Determine the (x, y) coordinate at the center of the cell enclosing the given text.  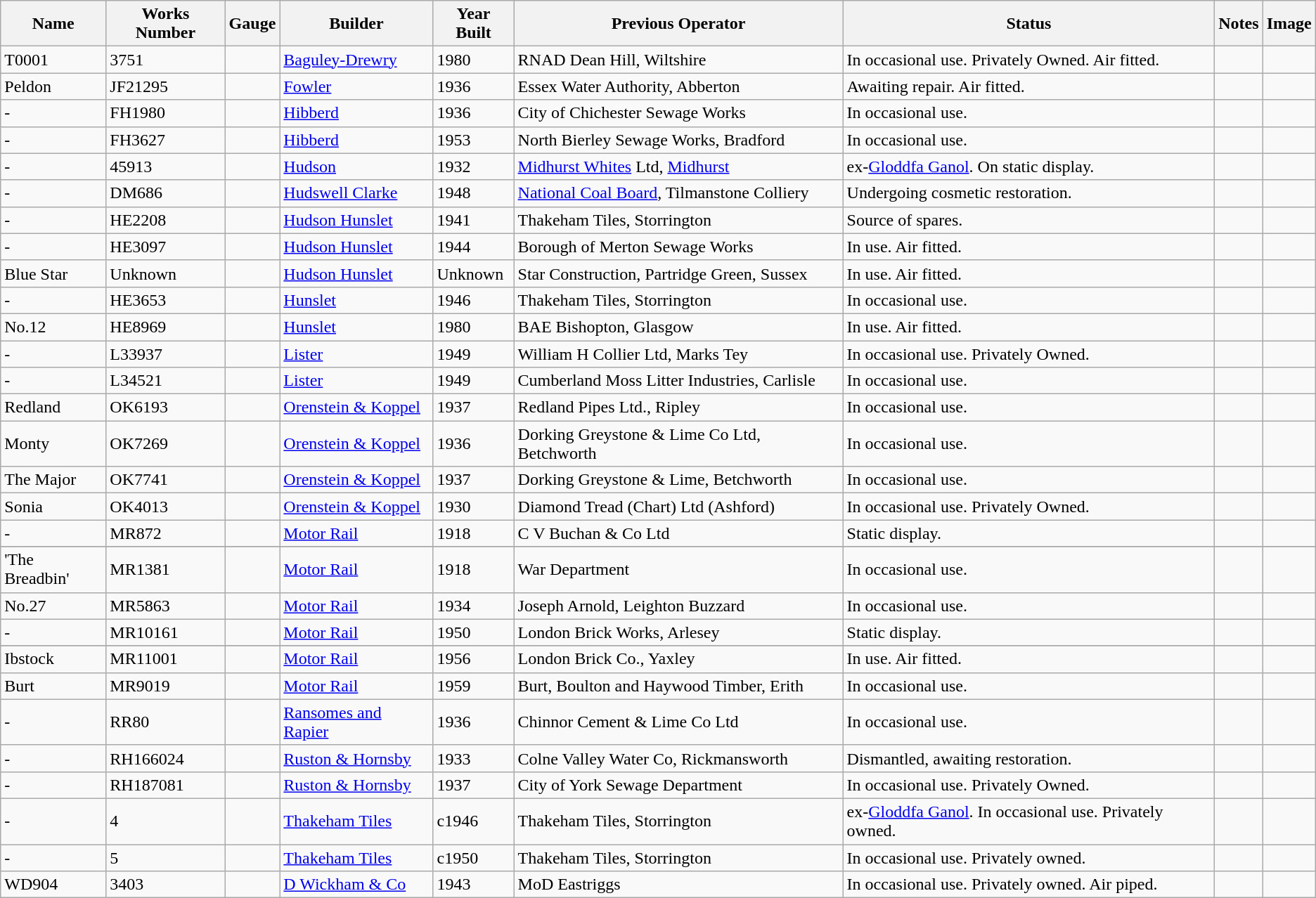
Star Construction, Partridge Green, Sussex (678, 273)
FH3627 (166, 140)
MR11001 (166, 659)
William H Collier Ltd, Marks Tey (678, 353)
Essex Water Authority, Abberton (678, 86)
RH187081 (166, 785)
MR9019 (166, 686)
DM686 (166, 193)
London Brick Works, Arlesey (678, 632)
Ransomes and Rapier (356, 722)
C V Buchan & Co Ltd (678, 533)
BAE Bishopton, Glasgow (678, 327)
North Bierley Sewage Works, Bradford (678, 140)
RNAD Dean Hill, Wiltshire (678, 60)
Dorking Greystone & Lime Co Ltd, Betchworth (678, 444)
In occasional use. Privately owned. (1029, 858)
1956 (474, 659)
1959 (474, 686)
5 (166, 858)
Hudson (356, 167)
L33937 (166, 353)
Borough of Merton Sewage Works (678, 247)
Builder (356, 24)
Redland (53, 408)
City of Chichester Sewage Works (678, 113)
HE3653 (166, 300)
HE2208 (166, 220)
Previous Operator (678, 24)
MR1381 (166, 569)
1941 (474, 220)
c1950 (474, 858)
London Brick Co., Yaxley (678, 659)
Notes (1239, 24)
JF21295 (166, 86)
Peldon (53, 86)
FH1980 (166, 113)
Burt, Boulton and Haywood Timber, Erith (678, 686)
HE8969 (166, 327)
OK4013 (166, 507)
RR80 (166, 722)
Monty (53, 444)
Cumberland Moss Litter Industries, Carlisle (678, 381)
MoD Eastriggs (678, 885)
1930 (474, 507)
1943 (474, 885)
T0001 (53, 60)
Dismantled, awaiting restoration. (1029, 758)
D Wickham & Co (356, 885)
MR10161 (166, 632)
OK6193 (166, 408)
HE3097 (166, 247)
OK7269 (166, 444)
Ibstock (53, 659)
Chinnor Cement & Lime Co Ltd (678, 722)
1948 (474, 193)
WD904 (53, 885)
In occasional use. Privately Owned. Air fitted. (1029, 60)
National Coal Board, Tilmanstone Colliery (678, 193)
Fowler (356, 86)
Works Number (166, 24)
Undergoing cosmetic restoration. (1029, 193)
1933 (474, 758)
In occasional use. Privately owned. Air piped. (1029, 885)
Blue Star (53, 273)
Image (1289, 24)
Midhurst Whites Ltd, Midhurst (678, 167)
'The Breadbin' (53, 569)
MR872 (166, 533)
1934 (474, 606)
Joseph Arnold, Leighton Buzzard (678, 606)
Colne Valley Water Co, Rickmansworth (678, 758)
1944 (474, 247)
1953 (474, 140)
Burt (53, 686)
Sonia (53, 507)
1932 (474, 167)
Baguley-Drewry (356, 60)
Dorking Greystone & Lime, Betchworth (678, 480)
Name (53, 24)
Diamond Tread (Chart) Ltd (Ashford) (678, 507)
RH166024 (166, 758)
1946 (474, 300)
War Department (678, 569)
ex-Gloddfa Ganol. On static display. (1029, 167)
No.12 (53, 327)
4 (166, 821)
No.27 (53, 606)
Gauge (252, 24)
ex-Gloddfa Ganol. In occasional use. Privately owned. (1029, 821)
Year Built (474, 24)
3403 (166, 885)
MR5863 (166, 606)
1950 (474, 632)
OK7741 (166, 480)
c1946 (474, 821)
Awaiting repair. Air fitted. (1029, 86)
Status (1029, 24)
45913 (166, 167)
Source of spares. (1029, 220)
3751 (166, 60)
Hudswell Clarke (356, 193)
City of York Sewage Department (678, 785)
L34521 (166, 381)
The Major (53, 480)
Redland Pipes Ltd., Ripley (678, 408)
